Detect which cell encompasses the target text, then output its (x, y) center coordinate. 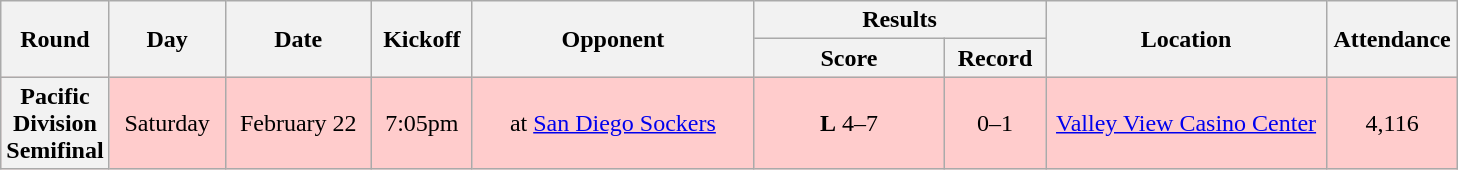
Saturday (167, 123)
0–1 (994, 123)
Kickoff (422, 39)
Date (298, 39)
Score (848, 58)
Opponent (612, 39)
Results (899, 20)
February 22 (298, 123)
Day (167, 39)
Attendance (1392, 39)
Pacific Division Semifinal (55, 123)
4,116 (1392, 123)
at San Diego Sockers (612, 123)
Valley View Casino Center (1186, 123)
Location (1186, 39)
L 4–7 (848, 123)
7:05pm (422, 123)
Record (994, 58)
Round (55, 39)
